Determine the [X, Y] coordinate at the center of the cell enclosing the given text.  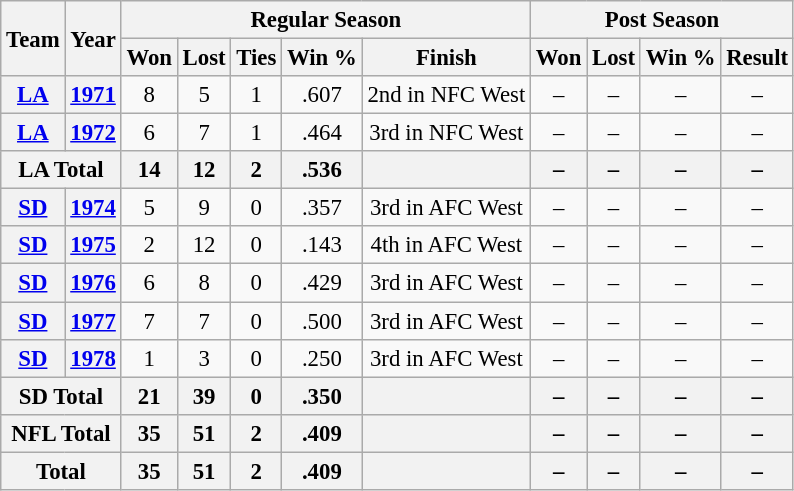
.464 [322, 133]
Regular Season [326, 20]
SD Total [61, 396]
1978 [93, 358]
14 [149, 170]
1974 [93, 208]
LA Total [61, 170]
39 [204, 396]
1976 [93, 283]
4th in AFC West [446, 245]
.250 [322, 358]
2nd in NFC West [446, 95]
.429 [322, 283]
9 [204, 208]
NFL Total [61, 433]
Ties [256, 58]
3 [204, 358]
.357 [322, 208]
1971 [93, 95]
Post Season [662, 20]
Year [93, 38]
1975 [93, 245]
Total [61, 471]
.607 [322, 95]
.536 [322, 170]
1972 [93, 133]
Team [33, 38]
1977 [93, 321]
.143 [322, 245]
21 [149, 396]
.350 [322, 396]
Result [758, 58]
Finish [446, 58]
3rd in NFC West [446, 133]
.500 [322, 321]
